Capture the cell that displays the provided text and extract its (X, Y) central coordinate. 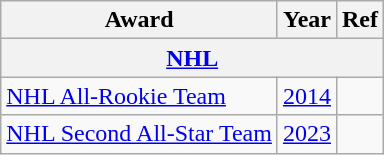
NHL All-Rookie Team (140, 96)
Ref (360, 20)
2014 (306, 96)
NHL (192, 58)
2023 (306, 134)
Year (306, 20)
Award (140, 20)
NHL Second All-Star Team (140, 134)
